Locate the cell with the specified text and output its (x, y) center coordinate. 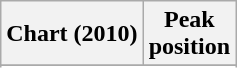
Chart (2010) (72, 34)
Peakposition (189, 34)
